Return (x, y) of the center of cell containing provided text 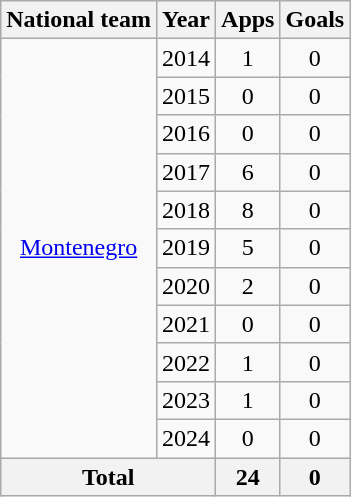
2018 (186, 210)
Goals (315, 20)
2016 (186, 134)
2015 (186, 96)
6 (248, 172)
2023 (186, 400)
Apps (248, 20)
2021 (186, 324)
24 (248, 477)
2014 (186, 58)
2020 (186, 286)
2017 (186, 172)
Year (186, 20)
5 (248, 248)
2019 (186, 248)
2024 (186, 438)
Montenegro (79, 248)
8 (248, 210)
2 (248, 286)
Total (108, 477)
National team (79, 20)
2022 (186, 362)
